Pinpoint the cell where the given text exists, returning its [X, Y] midpoint coordinate. 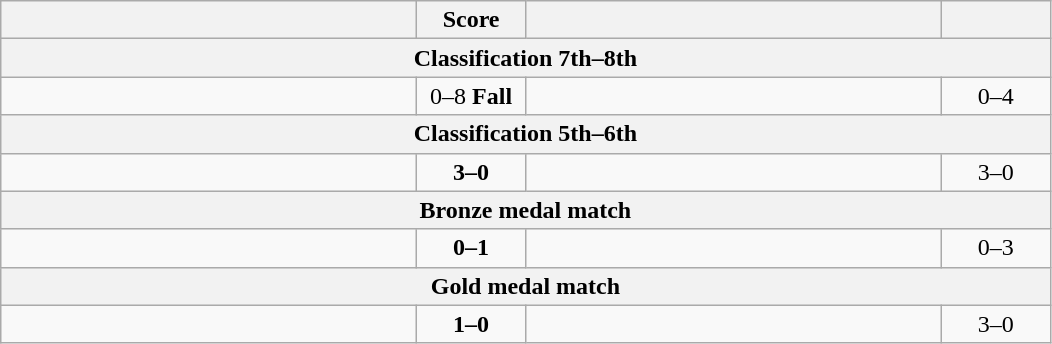
Bronze medal match [526, 210]
Classification 5th–6th [526, 134]
0–4 [996, 96]
Gold medal match [526, 286]
0–1 [472, 248]
1–0 [472, 324]
Score [472, 20]
0–8 Fall [472, 96]
Classification 7th–8th [526, 58]
0–3 [996, 248]
